Extract the (x, y) coordinate from the center of the cell holding the provided text.  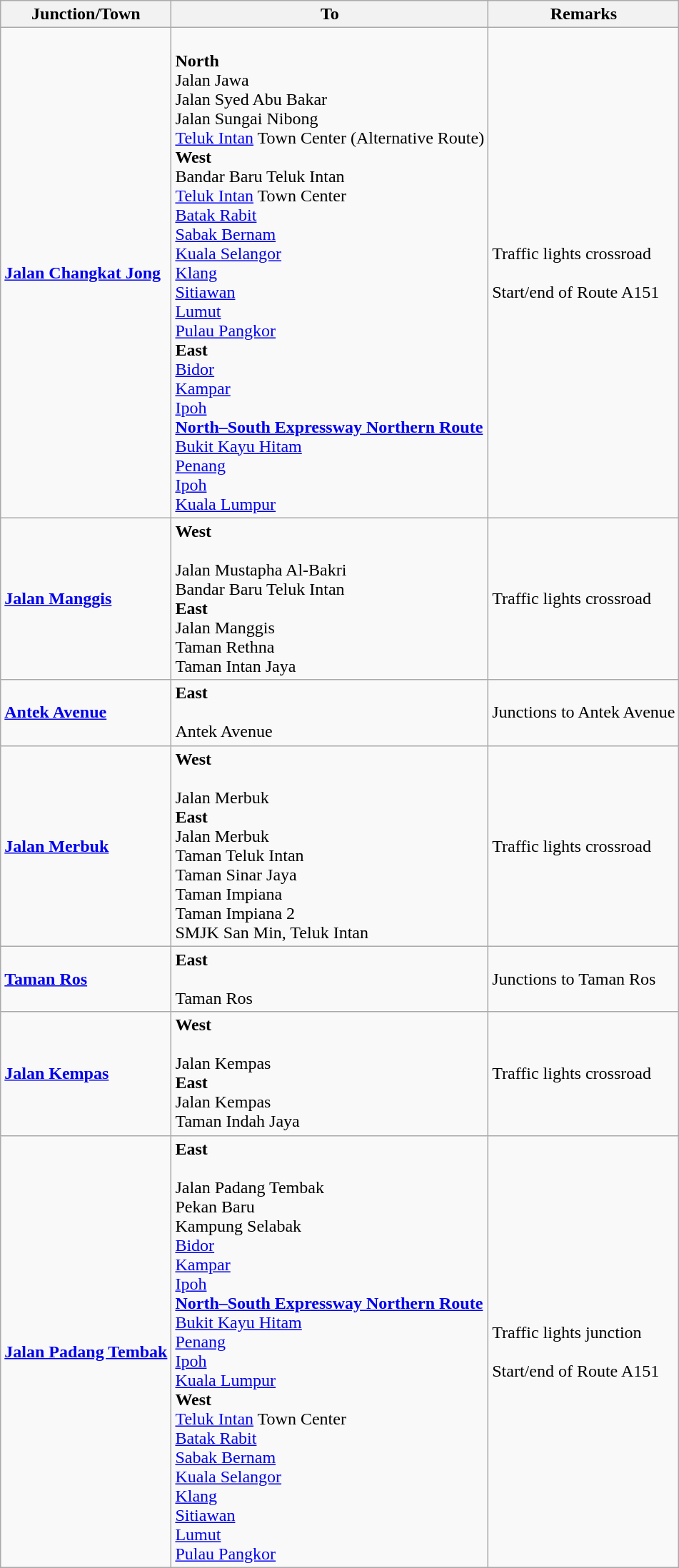
Jalan Kempas (86, 1074)
EastTaman Ros (330, 979)
Jalan Padang Tembak (86, 1351)
WestJalan MerbukEast Jalan Merbuk Taman Teluk Intan Taman Sinar Jaya Taman Impiana Taman Impiana 2 SMJK San Min, Teluk Intan (330, 845)
Antek Avenue (86, 713)
Remarks (584, 14)
Jalan Changkat Jong (86, 273)
Traffic lights junctionStart/end of Route A151 (584, 1351)
WestJalan Mustapha Al-Bakri Bandar Baru Teluk IntanEast Jalan Manggis Taman Rethna Taman Intan Jaya (330, 598)
Taman Ros (86, 979)
WestJalan KempasEast Jalan Kempas Taman Indah Jaya (330, 1074)
Jalan Manggis (86, 598)
EastAntek Avenue (330, 713)
Junctions to Antek Avenue (584, 713)
To (330, 14)
Junction/Town (86, 14)
Traffic lights crossroadStart/end of Route A151 (584, 273)
Jalan Merbuk (86, 845)
Junctions to Taman Ros (584, 979)
